Identify which cell holds the provided text, then report its (X, Y) central coordinate. 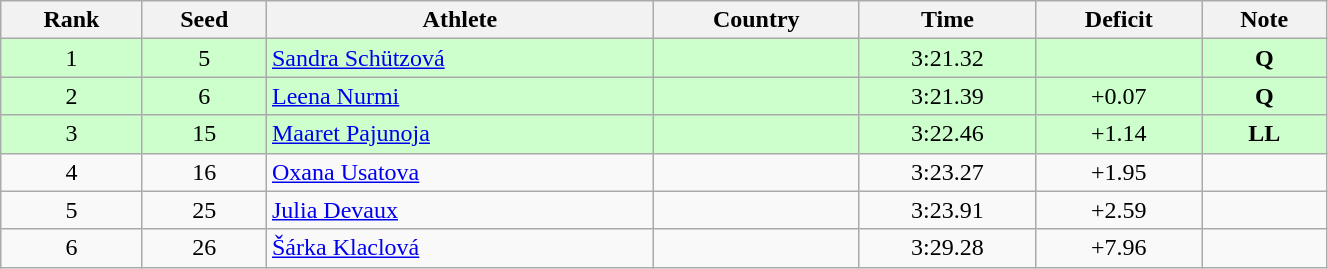
3:29.28 (947, 248)
1 (72, 58)
Note (1264, 20)
15 (204, 134)
+0.07 (1119, 96)
3:22.46 (947, 134)
Maaret Pajunoja (460, 134)
LL (1264, 134)
Sandra Schützová (460, 58)
+1.14 (1119, 134)
Rank (72, 20)
25 (204, 210)
3 (72, 134)
26 (204, 248)
3:23.27 (947, 172)
Leena Nurmi (460, 96)
Athlete (460, 20)
+1.95 (1119, 172)
Deficit (1119, 20)
+7.96 (1119, 248)
Julia Devaux (460, 210)
3:21.32 (947, 58)
Seed (204, 20)
Oxana Usatova (460, 172)
Country (756, 20)
Šárka Klaclová (460, 248)
+2.59 (1119, 210)
Time (947, 20)
2 (72, 96)
3:23.91 (947, 210)
3:21.39 (947, 96)
4 (72, 172)
16 (204, 172)
